For the text-containing cell, return its midpoint in [x, y] coordinate format. 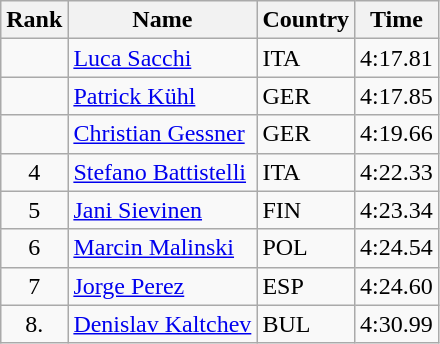
Marcin Malinski [162, 248]
Name [162, 20]
Jani Sievinen [162, 210]
4:30.99 [397, 324]
POL [306, 248]
Christian Gessner [162, 134]
Jorge Perez [162, 286]
Patrick Kühl [162, 96]
4:24.54 [397, 248]
FIN [306, 210]
7 [34, 286]
4:24.60 [397, 286]
Stefano Battistelli [162, 172]
4:23.34 [397, 210]
5 [34, 210]
4:17.81 [397, 58]
4:17.85 [397, 96]
Luca Sacchi [162, 58]
4 [34, 172]
Rank [34, 20]
6 [34, 248]
4:22.33 [397, 172]
Country [306, 20]
Time [397, 20]
Denislav Kaltchev [162, 324]
4:19.66 [397, 134]
ESP [306, 286]
BUL [306, 324]
8. [34, 324]
